Find where the given text appears and provide that cell's center as (X, Y) coordinate. 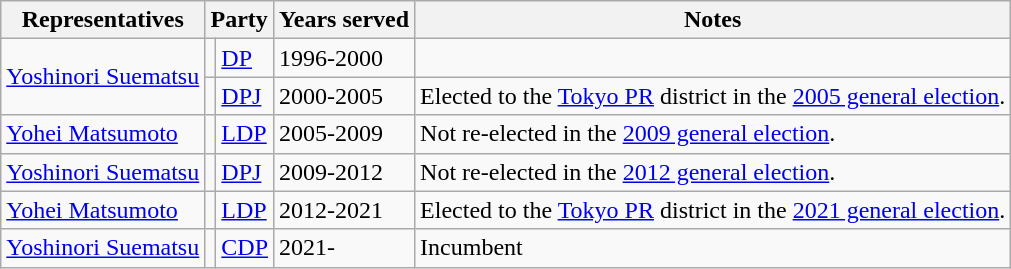
2000-2005 (344, 96)
2021- (344, 248)
2012-2021 (344, 210)
1996-2000 (344, 58)
Incumbent (713, 248)
2005-2009 (344, 134)
Elected to the Tokyo PR district in the 2005 general election. (713, 96)
Party (240, 20)
Not re-elected in the 2012 general election. (713, 172)
2009-2012 (344, 172)
Notes (713, 20)
CDP (245, 248)
Elected to the Tokyo PR district in the 2021 general election. (713, 210)
Years served (344, 20)
Not re-elected in the 2009 general election. (713, 134)
DP (245, 58)
Representatives (103, 20)
